Search for the cell housing the specified text and yield its [X, Y] center coordinate. 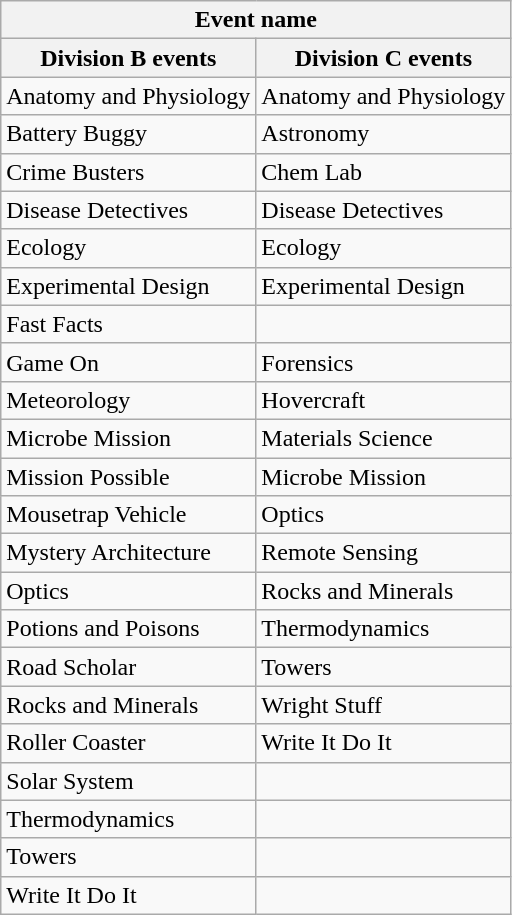
Meteorology [128, 400]
Event name [256, 20]
Hovercraft [384, 400]
Remote Sensing [384, 553]
Astronomy [384, 134]
Roller Coaster [128, 743]
Fast Facts [128, 324]
Division B events [128, 58]
Mission Possible [128, 477]
Division C events [384, 58]
Wright Stuff [384, 705]
Materials Science [384, 438]
Mystery Architecture [128, 553]
Chem Lab [384, 172]
Forensics [384, 362]
Solar System [128, 781]
Game On [128, 362]
Mousetrap Vehicle [128, 515]
Road Scholar [128, 667]
Battery Buggy [128, 134]
Potions and Poisons [128, 629]
Crime Busters [128, 172]
